Identify which cell holds the provided text, then report its [x, y] central coordinate. 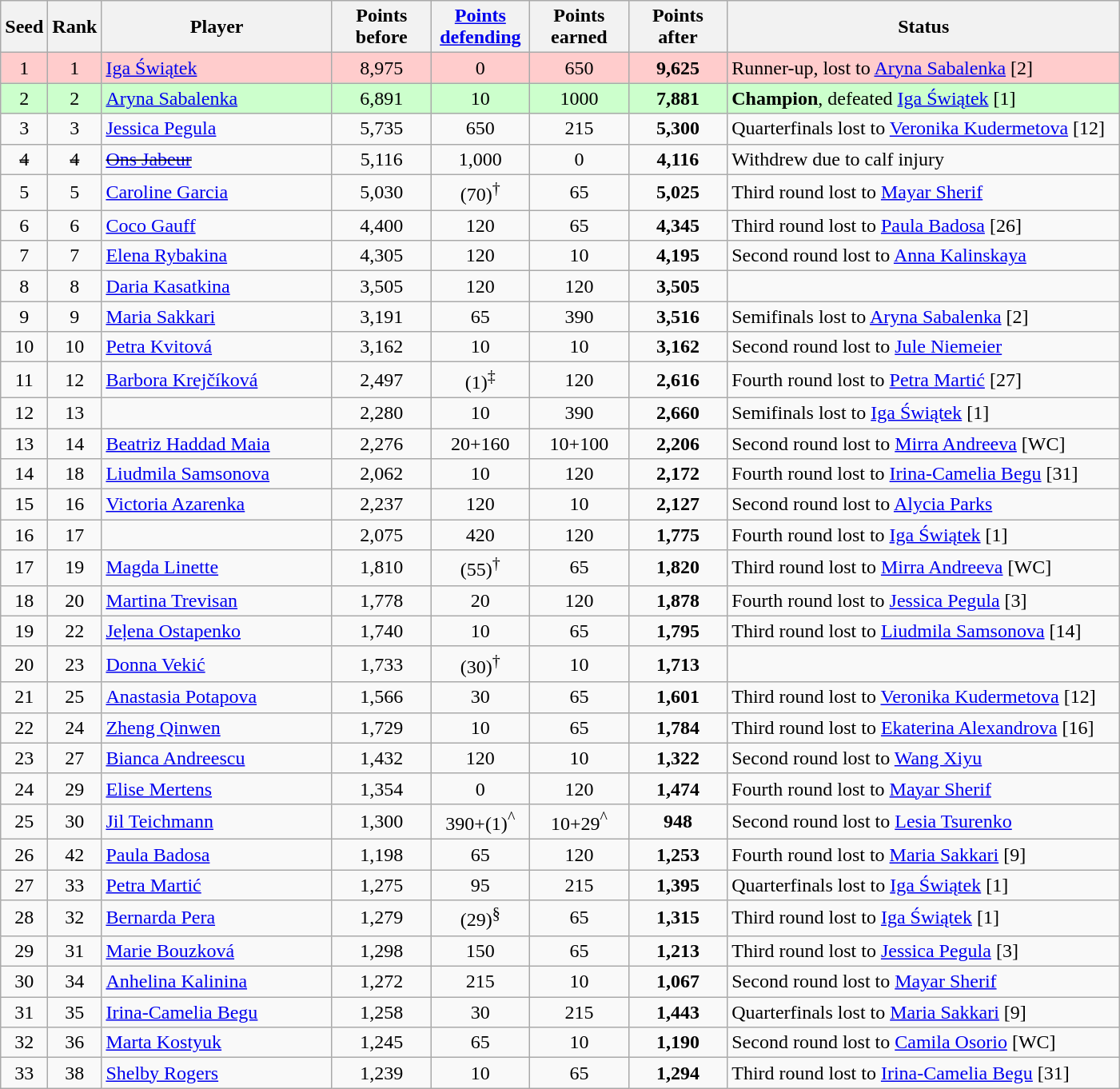
Second round lost to Mirra Andreeva [WC] [924, 444]
Player [217, 27]
Fourth round lost to Iga Świątek [1] [924, 535]
2,075 [381, 535]
1,784 [678, 728]
1,395 [678, 885]
1,713 [678, 664]
Fourth round lost to Jessica Pegula [3] [924, 600]
7,881 [678, 98]
Paula Badosa [217, 855]
Bernarda Pera [217, 918]
Ons Jabeur [217, 159]
1,190 [678, 1043]
1,733 [381, 664]
948 [678, 822]
Maria Sakkari [217, 317]
42 [75, 855]
1,239 [381, 1073]
Martina Trevisan [217, 600]
Third round lost to Liudmila Samsonova [14] [924, 631]
Shelby Rogers [217, 1073]
Jil Teichmann [217, 822]
2,616 [678, 381]
1,354 [381, 788]
Daria Kasatkina [217, 286]
1,253 [678, 855]
1000 [580, 98]
2,206 [678, 444]
5,030 [381, 192]
20+160 [480, 444]
(30)† [480, 664]
6,891 [381, 98]
Second round lost to Camila Osorio [WC] [924, 1043]
Points before [381, 27]
Second round lost to Wang Xiyu [924, 758]
Fourth round lost to Irina-Camelia Begu [31] [924, 474]
1,778 [381, 600]
1,275 [381, 885]
Points after [678, 27]
5,300 [678, 129]
1,294 [678, 1073]
Barbora Krejčíková [217, 381]
5,025 [678, 192]
Liudmila Samsonova [217, 474]
1,322 [678, 758]
Coco Gauff [217, 225]
Second round lost to Mayar Sherif [924, 982]
1,272 [381, 982]
Elise Mertens [217, 788]
Quarterfinals lost to Veronika Kudermetova [12] [924, 129]
Withdrew due to calf injury [924, 159]
2,062 [381, 474]
Anastasia Potapova [217, 697]
Points defending [480, 27]
2,172 [678, 474]
Jessica Pegula [217, 129]
Fourth round lost to Petra Martić [27] [924, 381]
Marta Kostyuk [217, 1043]
Aryna Sabalenka [217, 98]
2,497 [381, 381]
Quarterfinals lost to Iga Świątek [1] [924, 885]
Elena Rybakina [217, 256]
Jeļena Ostapenko [217, 631]
Third round lost to Jessica Pegula [3] [924, 951]
1,067 [678, 982]
Iga Świątek [217, 68]
2,660 [678, 413]
5,735 [381, 129]
1,315 [678, 918]
1,279 [381, 918]
Champion, defeated Iga Świątek [1] [924, 98]
1,740 [381, 631]
11 [24, 381]
10+100 [580, 444]
1,810 [381, 568]
4,116 [678, 159]
(70)† [480, 192]
Marie Bouzková [217, 951]
35 [75, 1012]
(1)‡ [480, 381]
Second round lost to Alycia Parks [924, 505]
36 [75, 1043]
4,195 [678, 256]
Petra Kvitová [217, 347]
15 [24, 505]
Third round lost to Paula Badosa [26] [924, 225]
1,601 [678, 697]
4,305 [381, 256]
(55)† [480, 568]
34 [75, 982]
1,775 [678, 535]
Semifinals lost to Aryna Sabalenka [2] [924, 317]
8,975 [381, 68]
1,820 [678, 568]
1,795 [678, 631]
390+(1)^ [480, 822]
3,516 [678, 317]
(29)§ [480, 918]
1,566 [381, 697]
Seed [24, 27]
Second round lost to Anna Kalinskaya [924, 256]
21 [24, 697]
Status [924, 27]
Runner-up, lost to Aryna Sabalenka [2] [924, 68]
1,245 [381, 1043]
1,213 [678, 951]
Third round lost to Iga Świątek [1] [924, 918]
Second round lost to Lesia Tsurenko [924, 822]
Points earned [580, 27]
4,345 [678, 225]
Rank [75, 27]
Third round lost to Mirra Andreeva [WC] [924, 568]
2,280 [381, 413]
95 [480, 885]
1,300 [381, 822]
10+29^ [580, 822]
1,443 [678, 1012]
Anhelina Kalinina [217, 982]
5,116 [381, 159]
Third round lost to Irina-Camelia Begu [31] [924, 1073]
2,276 [381, 444]
1,258 [381, 1012]
Beatriz Haddad Maia [217, 444]
1,198 [381, 855]
Bianca Andreescu [217, 758]
Third round lost to Mayar Sherif [924, 192]
Donna Vekić [217, 664]
Fourth round lost to Mayar Sherif [924, 788]
1,298 [381, 951]
Quarterfinals lost to Maria Sakkari [9] [924, 1012]
1,000 [480, 159]
Caroline Garcia [217, 192]
Second round lost to Jule Niemeier [924, 347]
1,878 [678, 600]
38 [75, 1073]
Third round lost to Veronika Kudermetova [12] [924, 697]
1,729 [381, 728]
9,625 [678, 68]
Third round lost to Ekaterina Alexandrova [16] [924, 728]
3,191 [381, 317]
420 [480, 535]
150 [480, 951]
26 [24, 855]
1,432 [381, 758]
2,127 [678, 505]
Victoria Azarenka [217, 505]
28 [24, 918]
Fourth round lost to Maria Sakkari [9] [924, 855]
2,237 [381, 505]
Petra Martić [217, 885]
Magda Linette [217, 568]
Irina-Camelia Begu [217, 1012]
1,474 [678, 788]
Semifinals lost to Iga Świątek [1] [924, 413]
4,400 [381, 225]
Zheng Qinwen [217, 728]
